Capture the cell that displays the provided text and extract its (x, y) central coordinate. 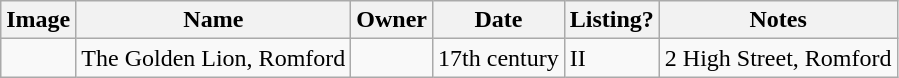
Image (38, 20)
The Golden Lion, Romford (214, 58)
Owner (392, 20)
2 High Street, Romford (778, 58)
Name (214, 20)
Notes (778, 20)
II (612, 58)
Listing? (612, 20)
17th century (499, 58)
Date (499, 20)
